Detect which cell encompasses the target text, then output its (x, y) center coordinate. 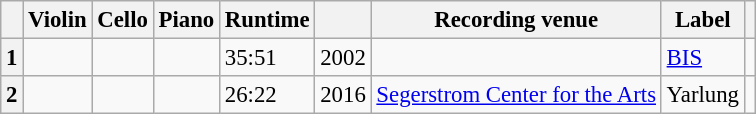
Piano (186, 20)
35:51 (268, 58)
Violin (58, 20)
2 (12, 95)
Cello (122, 20)
Recording venue (516, 20)
Yarlung (702, 95)
26:22 (268, 95)
2016 (343, 95)
Label (702, 20)
2002 (343, 58)
1 (12, 58)
BIS (702, 58)
Runtime (268, 20)
Segerstrom Center for the Arts (516, 95)
